Return [x, y] of the center of cell containing provided text 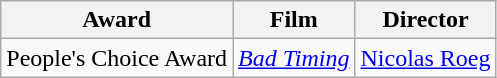
People's Choice Award [117, 58]
Bad Timing [294, 58]
Film [294, 20]
Nicolas Roeg [426, 58]
Director [426, 20]
Award [117, 20]
